Search for the cell housing the specified text and yield its [x, y] center coordinate. 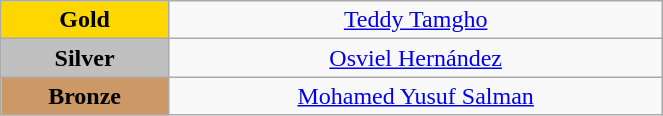
Bronze [85, 96]
Teddy Tamgho [415, 20]
Gold [85, 20]
Osviel Hernández [415, 58]
Silver [85, 58]
Mohamed Yusuf Salman [415, 96]
